Return (x, y) of the center of cell containing provided text 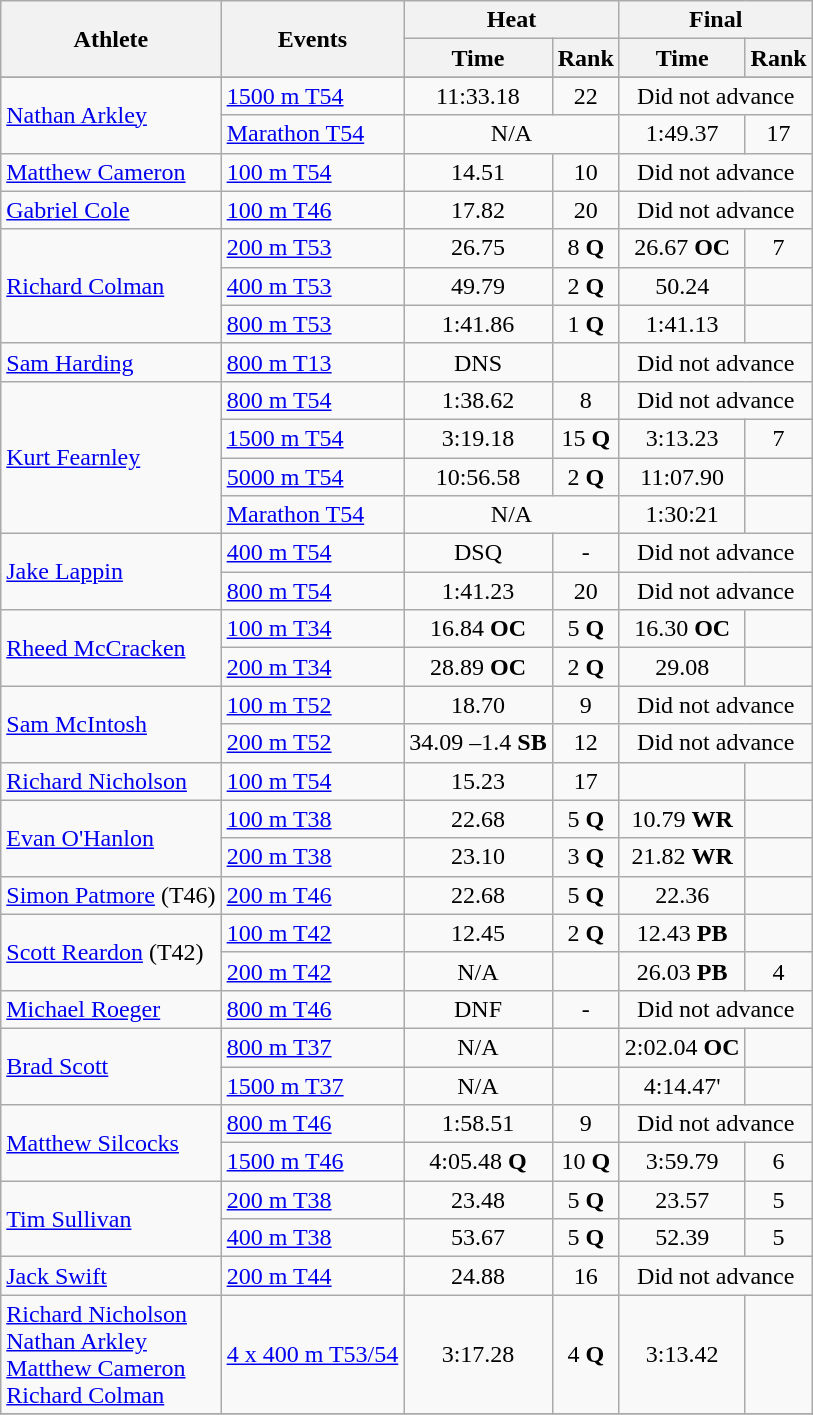
16.84 OC (478, 629)
100 m T34 (312, 629)
8 (586, 400)
200 m T44 (312, 1276)
200 m T42 (312, 971)
1:41.86 (478, 324)
29.08 (682, 667)
34.09 –1.4 SB (478, 743)
22 (586, 96)
10.79 WR (682, 819)
1:41.23 (478, 591)
Heat (512, 20)
Richard Colman (111, 286)
Events (312, 39)
200 m T34 (312, 667)
5000 m T54 (312, 477)
Richard Nicholson (111, 781)
Richard NicholsonNathan Arkley Matthew Cameron Richard Colman (111, 1354)
49.79 (478, 286)
4:14.47' (682, 1085)
10:56.58 (478, 477)
DSQ (478, 553)
200 m T53 (312, 248)
3:13.23 (682, 438)
1:58.51 (478, 1124)
15.23 (478, 781)
22.36 (682, 895)
1500 m T37 (312, 1085)
2:02.04 OC (682, 1047)
800 m T37 (312, 1047)
24.88 (478, 1276)
1500 m T46 (312, 1162)
Brad Scott (111, 1066)
21.82 WR (682, 857)
18.70 (478, 705)
23.10 (478, 857)
400 m T53 (312, 286)
10 (586, 172)
53.67 (478, 1238)
12.43 PB (682, 933)
3:19.18 (478, 438)
100 m T42 (312, 933)
Kurt Fearnley (111, 457)
Final (716, 20)
Gabriel Cole (111, 210)
15 Q (586, 438)
4 (778, 971)
17.82 (478, 210)
Athlete (111, 39)
Evan O'Hanlon (111, 838)
11:33.18 (478, 96)
28.89 OC (478, 667)
26.75 (478, 248)
1:49.37 (682, 134)
100 m T52 (312, 705)
3:17.28 (478, 1354)
400 m T38 (312, 1238)
400 m T54 (312, 553)
200 m T52 (312, 743)
8 Q (586, 248)
26.03 PB (682, 971)
DNS (478, 362)
12 (586, 743)
Jack Swift (111, 1276)
Tim Sullivan (111, 1219)
Michael Roeger (111, 1009)
800 m T13 (312, 362)
26.67 OC (682, 248)
4 Q (586, 1354)
1 Q (586, 324)
100 m T38 (312, 819)
4 x 400 m T53/54 (312, 1354)
Rheed McCracken (111, 648)
Nathan Arkley (111, 115)
Sam Harding (111, 362)
4:05.48 Q (478, 1162)
3:13.42 (682, 1354)
23.57 (682, 1200)
Jake Lappin (111, 572)
50.24 (682, 286)
16 (586, 1276)
Scott Reardon (T42) (111, 952)
1:30:21 (682, 515)
1:38.62 (478, 400)
16.30 OC (682, 629)
6 (778, 1162)
Simon Patmore (T46) (111, 895)
800 m T53 (312, 324)
23.48 (478, 1200)
10 Q (586, 1162)
3 Q (586, 857)
11:07.90 (682, 477)
200 m T46 (312, 895)
Sam McIntosh (111, 724)
52.39 (682, 1238)
100 m T46 (312, 210)
3:59.79 (682, 1162)
DNF (478, 1009)
Matthew Cameron (111, 172)
14.51 (478, 172)
12.45 (478, 933)
Matthew Silcocks (111, 1143)
1:41.13 (682, 324)
